Identify which cell holds the provided text, then report its (X, Y) central coordinate. 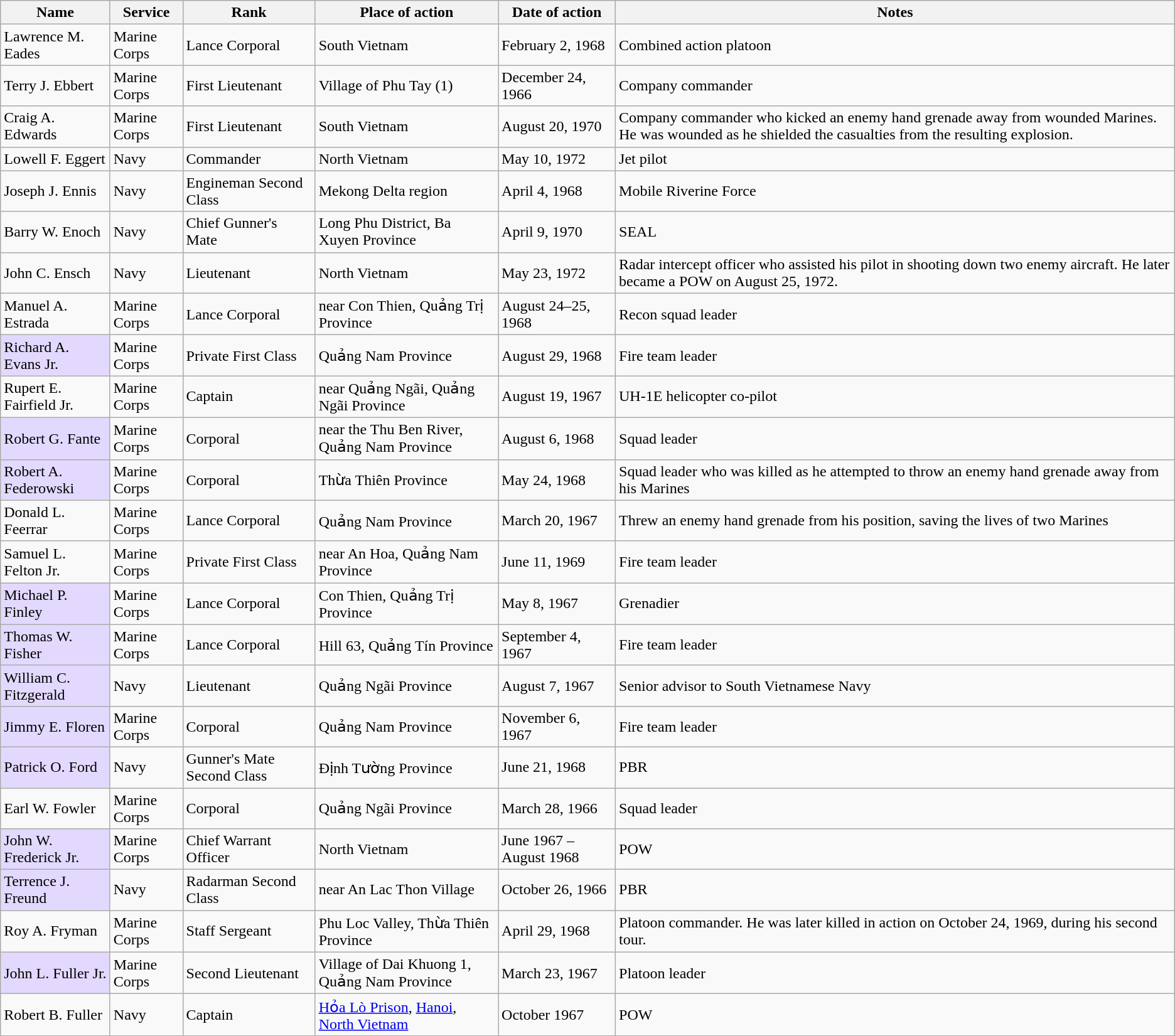
John W. Frederick Jr. (55, 850)
November 6, 1967 (557, 727)
Rupert E. Fairfield Jr. (55, 397)
Platoon leader (895, 973)
SEAL (895, 232)
June 11, 1969 (557, 562)
Patrick O. Ford (55, 767)
William C. Fitzgerald (55, 685)
May 24, 1968 (557, 479)
Jimmy E. Floren (55, 727)
Michael P. Finley (55, 604)
April 4, 1968 (557, 191)
October 1967 (557, 1015)
Grenadier (895, 604)
Định Tường Province (407, 767)
August 7, 1967 (557, 685)
Threw an enemy hand grenade from his position, saving the lives of two Marines (895, 521)
Craig A. Edwards (55, 127)
Senior advisor to South Vietnamese Navy (895, 685)
February 2, 1968 (557, 45)
Radarman Second Class (249, 890)
Samuel L. Felton Jr. (55, 562)
Combined action platoon (895, 45)
April 9, 1970 (557, 232)
John L. Fuller Jr. (55, 973)
Date of action (557, 13)
Squad leader who was killed as he attempted to throw an enemy hand grenade away from his Marines (895, 479)
Mekong Delta region (407, 191)
Donald L. Feerrar (55, 521)
Long Phu District, Ba Xuyen Province (407, 232)
Chief Gunner's Mate (249, 232)
Thomas W. Fisher (55, 645)
UH-1E helicopter co-pilot (895, 397)
Commander (249, 159)
August 6, 1968 (557, 438)
Terrence J. Freund (55, 890)
August 19, 1967 (557, 397)
Joseph J. Ennis (55, 191)
Name (55, 13)
October 26, 1966 (557, 890)
September 4, 1967 (557, 645)
Platoon commander. He was later killed in action on October 24, 1969, during his second tour. (895, 931)
Recon squad leader (895, 314)
Second Lieutenant (249, 973)
Manuel A. Estrada (55, 314)
Hill 63, Quảng Tín Province (407, 645)
Lawrence M. Eades (55, 45)
Village of Dai Khuong 1, Quảng Nam Province (407, 973)
near Quảng Ngãi, Quảng Ngãi Province (407, 397)
Earl W. Fowler (55, 808)
Place of action (407, 13)
Roy A. Fryman (55, 931)
Hỏa Lò Prison, Hanoi, North Vietnam (407, 1015)
March 20, 1967 (557, 521)
Staff Sergeant (249, 931)
June 1967 – August 1968 (557, 850)
August 24–25, 1968 (557, 314)
Company commander (895, 85)
near An Hoa, Quảng Nam Province (407, 562)
Robert B. Fuller (55, 1015)
August 20, 1970 (557, 127)
May 23, 1972 (557, 272)
Radar intercept officer who assisted his pilot in shooting down two enemy aircraft. He later became a POW on August 25, 1972. (895, 272)
Rank (249, 13)
March 28, 1966 (557, 808)
Chief Warrant Officer (249, 850)
Thừa Thiên Province (407, 479)
Notes (895, 13)
Robert G. Fante (55, 438)
December 24, 1966 (557, 85)
Mobile Riverine Force (895, 191)
near An Lac Thon Village (407, 890)
April 29, 1968 (557, 931)
John C. Ensch (55, 272)
Service (146, 13)
Phu Loc Valley, Thừa Thiên Province (407, 931)
Jet pilot (895, 159)
Richard A. Evans Jr. (55, 355)
Gunner's Mate Second Class (249, 767)
Con Thien, Quảng Trị Province (407, 604)
Terry J. Ebbert (55, 85)
May 8, 1967 (557, 604)
Lowell F. Eggert (55, 159)
Barry W. Enoch (55, 232)
Engineman Second Class (249, 191)
August 29, 1968 (557, 355)
Robert A. Federowski (55, 479)
near the Thu Ben River, Quảng Nam Province (407, 438)
June 21, 1968 (557, 767)
March 23, 1967 (557, 973)
May 10, 1972 (557, 159)
near Con Thien, Quảng Trị Province (407, 314)
Village of Phu Tay (1) (407, 85)
